Pinpoint the cell where the given text exists, returning its (x, y) midpoint coordinate. 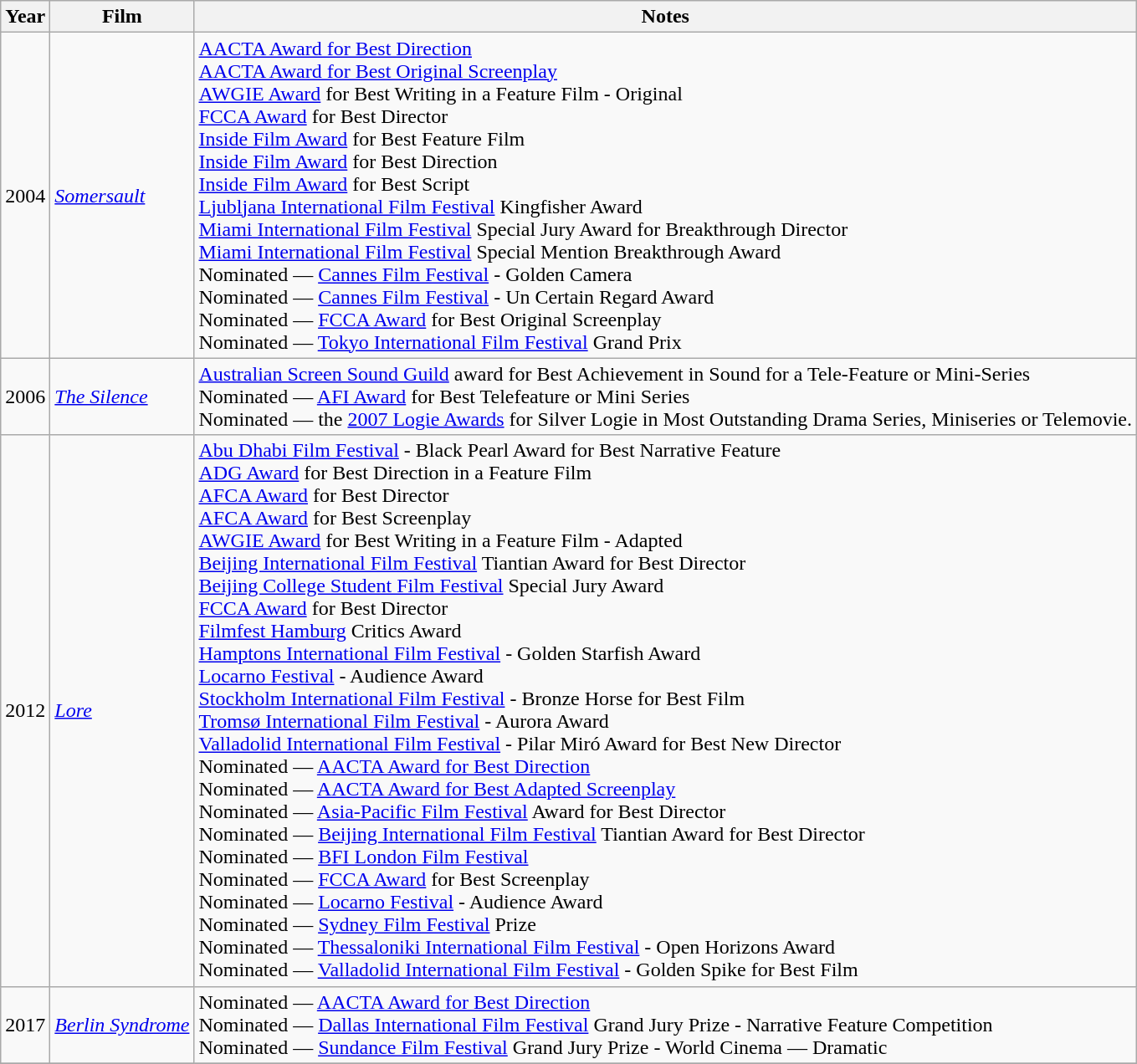
Somersault (122, 196)
Lore (122, 711)
2017 (25, 1025)
The Silence (122, 396)
Film (122, 17)
Berlin Syndrome (122, 1025)
Notes (666, 17)
2006 (25, 396)
2012 (25, 711)
2004 (25, 196)
Year (25, 17)
